Pinpoint the cell where the given text exists, returning its (x, y) midpoint coordinate. 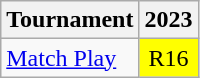
R16 (168, 58)
Tournament (70, 20)
Match Play (70, 58)
2023 (168, 20)
